Return the (X, Y) coordinate for the center point of the cell that contains the specified text.  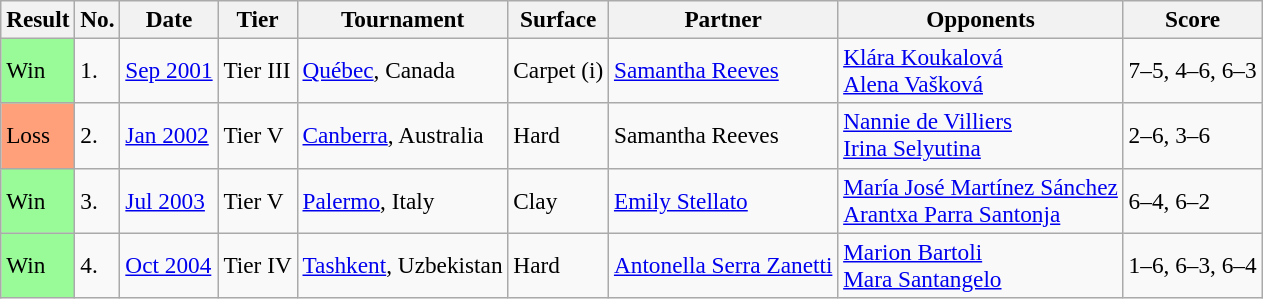
Tier III (258, 70)
Score (1192, 19)
Klára Koukalová Alena Vašková (980, 70)
4. (98, 264)
Partner (724, 19)
Date (169, 19)
1. (98, 70)
Clay (558, 200)
Tier (258, 19)
Jul 2003 (169, 200)
2–6, 3–6 (1192, 136)
No. (98, 19)
Tashkent, Uzbekistan (402, 264)
Tier IV (258, 264)
Québec, Canada (402, 70)
Jan 2002 (169, 136)
Palermo, Italy (402, 200)
6–4, 6–2 (1192, 200)
Opponents (980, 19)
Result (38, 19)
Marion Bartoli Mara Santangelo (980, 264)
Canberra, Australia (402, 136)
1–6, 6–3, 6–4 (1192, 264)
2. (98, 136)
7–5, 4–6, 6–3 (1192, 70)
Sep 2001 (169, 70)
3. (98, 200)
Emily Stellato (724, 200)
Carpet (i) (558, 70)
Antonella Serra Zanetti (724, 264)
Oct 2004 (169, 264)
Surface (558, 19)
María José Martínez Sánchez Arantxa Parra Santonja (980, 200)
Loss (38, 136)
Nannie de Villiers Irina Selyutina (980, 136)
Tournament (402, 19)
